Find where the given text appears and provide that cell's center as (x, y) coordinate. 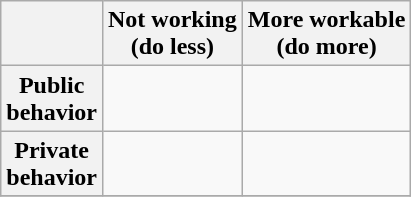
Not working(do less) (172, 34)
More workable(do more) (326, 34)
Publicbehavior (52, 98)
Privatebehavior (52, 164)
